Search for the cell housing the specified text and yield its [x, y] center coordinate. 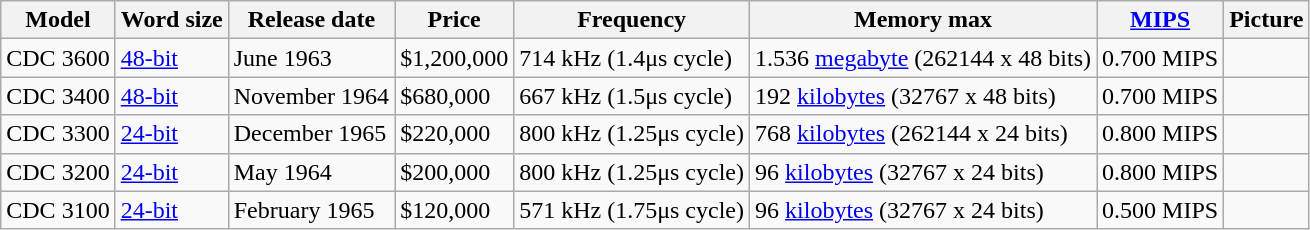
571 kHz (1.75μs cycle) [632, 210]
Release date [311, 20]
Memory max [924, 20]
February 1965 [311, 210]
$200,000 [454, 172]
June 1963 [311, 58]
$120,000 [454, 210]
768 kilobytes (262144 x 24 bits) [924, 134]
Picture [1266, 20]
0.500 MIPS [1160, 210]
Word size [172, 20]
May 1964 [311, 172]
1.536 megabyte (262144 x 48 bits) [924, 58]
Price [454, 20]
$1,200,000 [454, 58]
Frequency [632, 20]
$220,000 [454, 134]
CDC 3200 [58, 172]
$680,000 [454, 96]
November 1964 [311, 96]
CDC 3100 [58, 210]
714 kHz (1.4μs cycle) [632, 58]
Model [58, 20]
667 kHz (1.5μs cycle) [632, 96]
192 kilobytes (32767 x 48 bits) [924, 96]
CDC 3300 [58, 134]
CDC 3400 [58, 96]
MIPS [1160, 20]
December 1965 [311, 134]
CDC 3600 [58, 58]
